Return the [x, y] coordinate for the center point of the cell that contains the specified text.  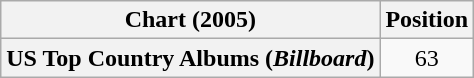
Position [427, 20]
Chart (2005) [190, 20]
US Top Country Albums (Billboard) [190, 58]
63 [427, 58]
